Output the [x, y] coordinate of the center of the cell containing the given text.  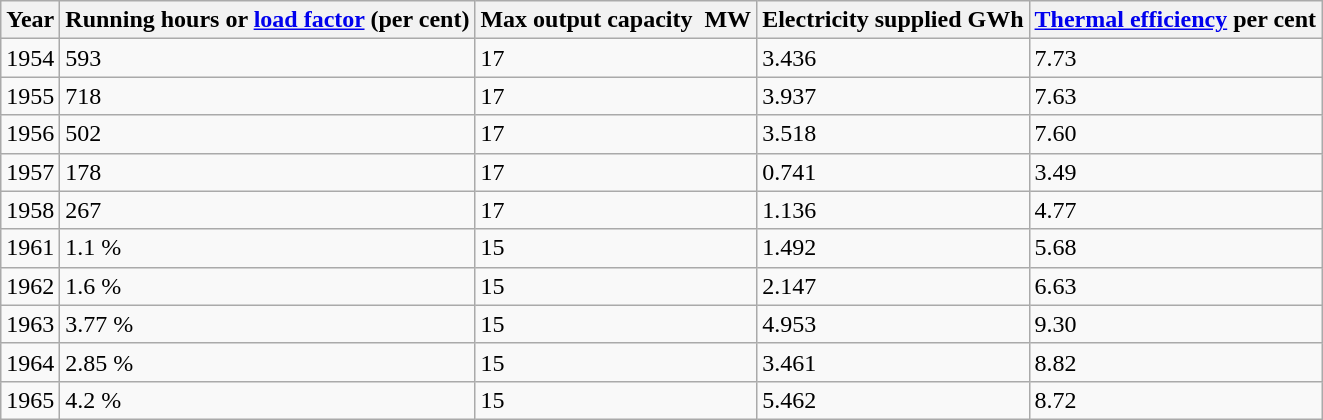
502 [268, 134]
1957 [30, 172]
4.77 [1176, 210]
4.2 % [268, 400]
1.492 [893, 248]
178 [268, 172]
1962 [30, 286]
9.30 [1176, 324]
5.68 [1176, 248]
2.147 [893, 286]
1.136 [893, 210]
1955 [30, 96]
Running hours or load factor (per cent) [268, 20]
1963 [30, 324]
3.461 [893, 362]
1965 [30, 400]
6.63 [1176, 286]
3.518 [893, 134]
1954 [30, 58]
3.436 [893, 58]
3.49 [1176, 172]
1.1 % [268, 248]
Thermal efficiency per cent [1176, 20]
Year [30, 20]
1958 [30, 210]
0.741 [893, 172]
8.82 [1176, 362]
4.953 [893, 324]
7.63 [1176, 96]
267 [268, 210]
7.73 [1176, 58]
Electricity supplied GWh [893, 20]
1964 [30, 362]
8.72 [1176, 400]
2.85 % [268, 362]
718 [268, 96]
3.77 % [268, 324]
3.937 [893, 96]
1961 [30, 248]
5.462 [893, 400]
1.6 % [268, 286]
Max output capacity MW [616, 20]
7.60 [1176, 134]
593 [268, 58]
1956 [30, 134]
